Pinpoint the cell where the given text exists, returning its [x, y] midpoint coordinate. 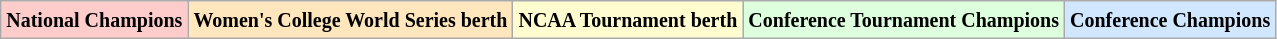
Conference Champions [1170, 20]
NCAA Tournament berth [628, 20]
National Champions [94, 20]
Conference Tournament Champions [904, 20]
Women's College World Series berth [350, 20]
